Return [X, Y] of the center of cell containing provided text 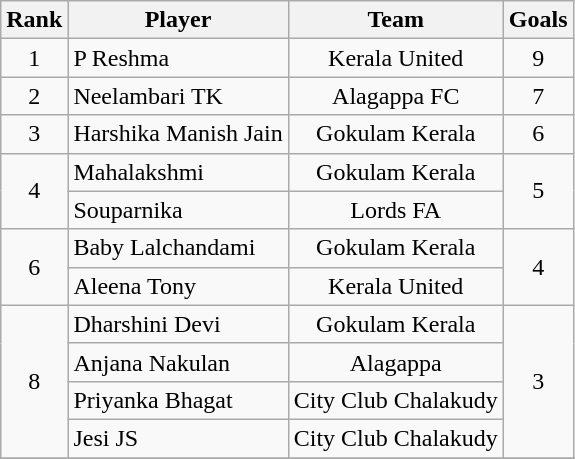
Player [178, 20]
Priyanka Bhagat [178, 400]
Neelambari TK [178, 96]
Baby Lalchandami [178, 248]
2 [34, 96]
Alagappa FC [396, 96]
8 [34, 381]
Dharshini Devi [178, 324]
Jesi JS [178, 438]
Harshika Manish Jain [178, 134]
Goals [538, 20]
P Reshma [178, 58]
7 [538, 96]
Lords FA [396, 210]
1 [34, 58]
Aleena Tony [178, 286]
Souparnika [178, 210]
Alagappa [396, 362]
5 [538, 191]
Team [396, 20]
Mahalakshmi [178, 172]
Rank [34, 20]
9 [538, 58]
Anjana Nakulan [178, 362]
